Provide the (x, y) coordinate of the cell's center where the given text is located.  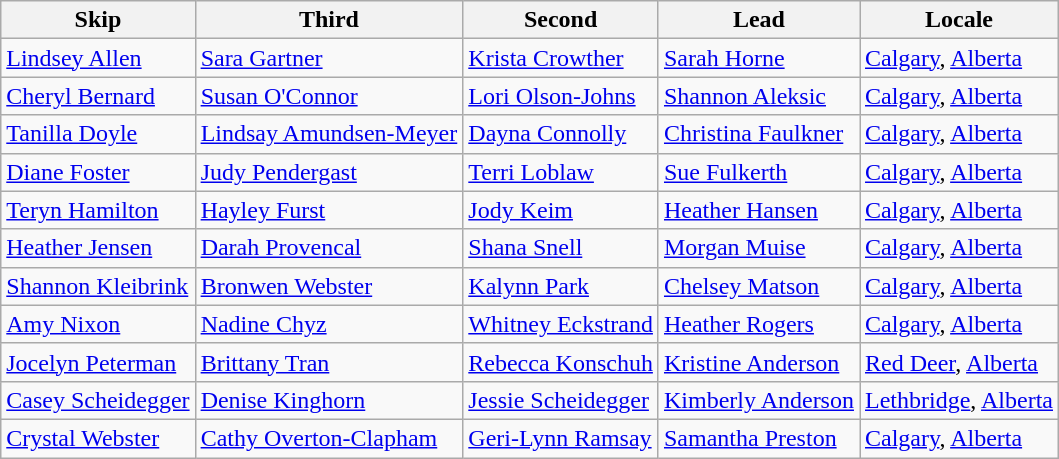
Tanilla Doyle (98, 134)
Shana Snell (561, 248)
Lead (758, 20)
Chelsey Matson (758, 286)
Teryn Hamilton (98, 210)
Kimberly Anderson (758, 400)
Whitney Eckstrand (561, 324)
Lethbridge, Alberta (960, 400)
Crystal Webster (98, 438)
Lindsey Allen (98, 58)
Terri Loblaw (561, 172)
Lindsay Amundsen-Meyer (329, 134)
Krista Crowther (561, 58)
Amy Nixon (98, 324)
Shannon Aleksic (758, 96)
Red Deer, Alberta (960, 362)
Morgan Muise (758, 248)
Geri-Lynn Ramsay (561, 438)
Jessie Scheidegger (561, 400)
Shannon Kleibrink (98, 286)
Dayna Connolly (561, 134)
Susan O'Connor (329, 96)
Darah Provencal (329, 248)
Cheryl Bernard (98, 96)
Heather Rogers (758, 324)
Cathy Overton-Clapham (329, 438)
Heather Hansen (758, 210)
Kalynn Park (561, 286)
Skip (98, 20)
Casey Scheidegger (98, 400)
Locale (960, 20)
Hayley Furst (329, 210)
Judy Pendergast (329, 172)
Sarah Horne (758, 58)
Lori Olson-Johns (561, 96)
Jocelyn Peterman (98, 362)
Sue Fulkerth (758, 172)
Rebecca Konschuh (561, 362)
Diane Foster (98, 172)
Bronwen Webster (329, 286)
Denise Kinghorn (329, 400)
Second (561, 20)
Sara Gartner (329, 58)
Third (329, 20)
Christina Faulkner (758, 134)
Samantha Preston (758, 438)
Kristine Anderson (758, 362)
Brittany Tran (329, 362)
Jody Keim (561, 210)
Heather Jensen (98, 248)
Nadine Chyz (329, 324)
